From the cell containing the given text, extract its center point as (X, Y) coordinate. 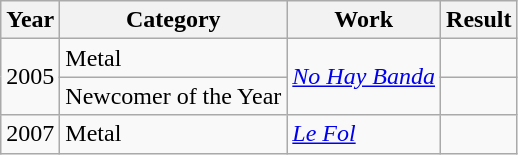
Result (479, 20)
Work (364, 20)
Category (174, 20)
Newcomer of the Year (174, 96)
No Hay Banda (364, 77)
2007 (30, 134)
Le Fol (364, 134)
Year (30, 20)
2005 (30, 77)
